Find where the given text appears and provide that cell's center as (X, Y) coordinate. 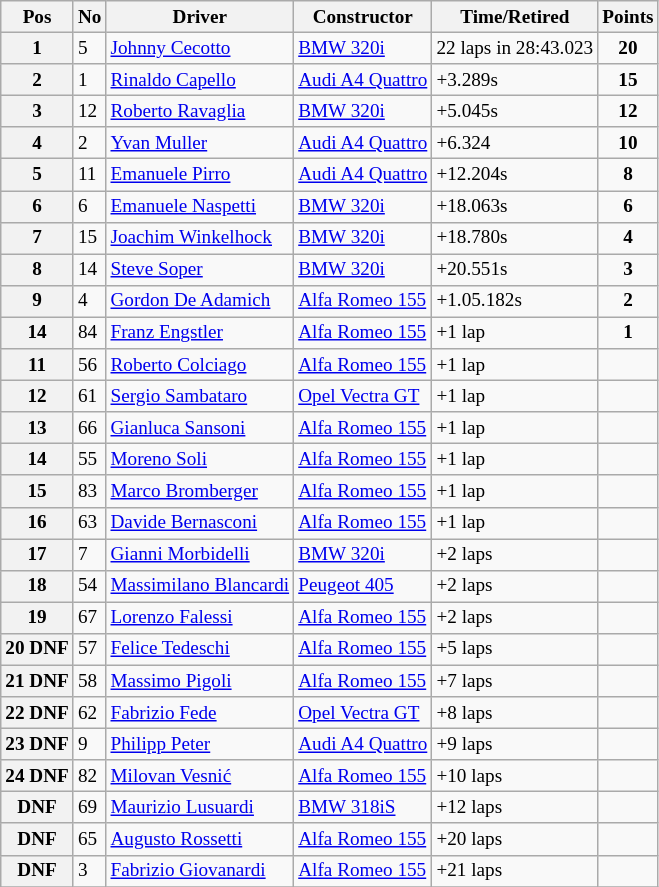
Franz Engstler (200, 333)
Augusto Rossetti (200, 839)
Roberto Colciago (200, 365)
22 DNF (38, 713)
Roberto Ravaglia (200, 111)
63 (90, 523)
Peugeot 405 (363, 586)
Lorenzo Falessi (200, 618)
65 (90, 839)
56 (90, 365)
Time/Retired (515, 17)
Rinaldo Capello (200, 80)
83 (90, 491)
23 DNF (38, 744)
Emanuele Naspetti (200, 206)
67 (90, 618)
+7 laps (515, 681)
58 (90, 681)
19 (38, 618)
+12.204s (515, 175)
Massimilano Blancardi (200, 586)
24 DNF (38, 776)
Gordon De Adamich (200, 301)
+9 laps (515, 744)
+21 laps (515, 871)
+18.780s (515, 238)
Felice Tedeschi (200, 649)
Sergio Sambataro (200, 396)
Gianni Morbidelli (200, 554)
Points (628, 17)
+5 laps (515, 649)
20 (628, 48)
+6.324 (515, 143)
21 DNF (38, 681)
54 (90, 586)
Yvan Muller (200, 143)
20 DNF (38, 649)
+20 laps (515, 839)
66 (90, 428)
Moreno Soli (200, 460)
61 (90, 396)
13 (38, 428)
69 (90, 808)
+10 laps (515, 776)
+12 laps (515, 808)
18 (38, 586)
Massimo Pigoli (200, 681)
Joachim Winkelhock (200, 238)
Constructor (363, 17)
Milovan Vesnić (200, 776)
10 (628, 143)
57 (90, 649)
22 laps in 28:43.023 (515, 48)
+1.05.182s (515, 301)
Johnny Cecotto (200, 48)
82 (90, 776)
+3.289s (515, 80)
+8 laps (515, 713)
BMW 318iS (363, 808)
84 (90, 333)
62 (90, 713)
Driver (200, 17)
No (90, 17)
+18.063s (515, 206)
Davide Bernasconi (200, 523)
Pos (38, 17)
Fabrizio Fede (200, 713)
Gianluca Sansoni (200, 428)
Emanuele Pirro (200, 175)
+20.551s (515, 270)
Marco Bromberger (200, 491)
17 (38, 554)
55 (90, 460)
Fabrizio Giovanardi (200, 871)
16 (38, 523)
Maurizio Lusuardi (200, 808)
+5.045s (515, 111)
Steve Soper (200, 270)
Philipp Peter (200, 744)
